Return [X, Y] of the center of cell containing provided text 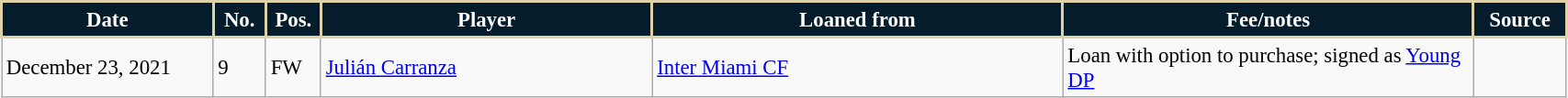
December 23, 2021 [108, 68]
9 [239, 68]
Fee/notes [1268, 20]
Julián Carranza [487, 68]
Inter Miami CF [858, 68]
FW [293, 68]
Player [487, 20]
Loaned from [858, 20]
Source [1519, 20]
Date [108, 20]
Pos. [293, 20]
Loan with option to purchase; signed as Young DP [1268, 68]
No. [239, 20]
